Provide the (X, Y) coordinate of the cell's center where the given text is located.  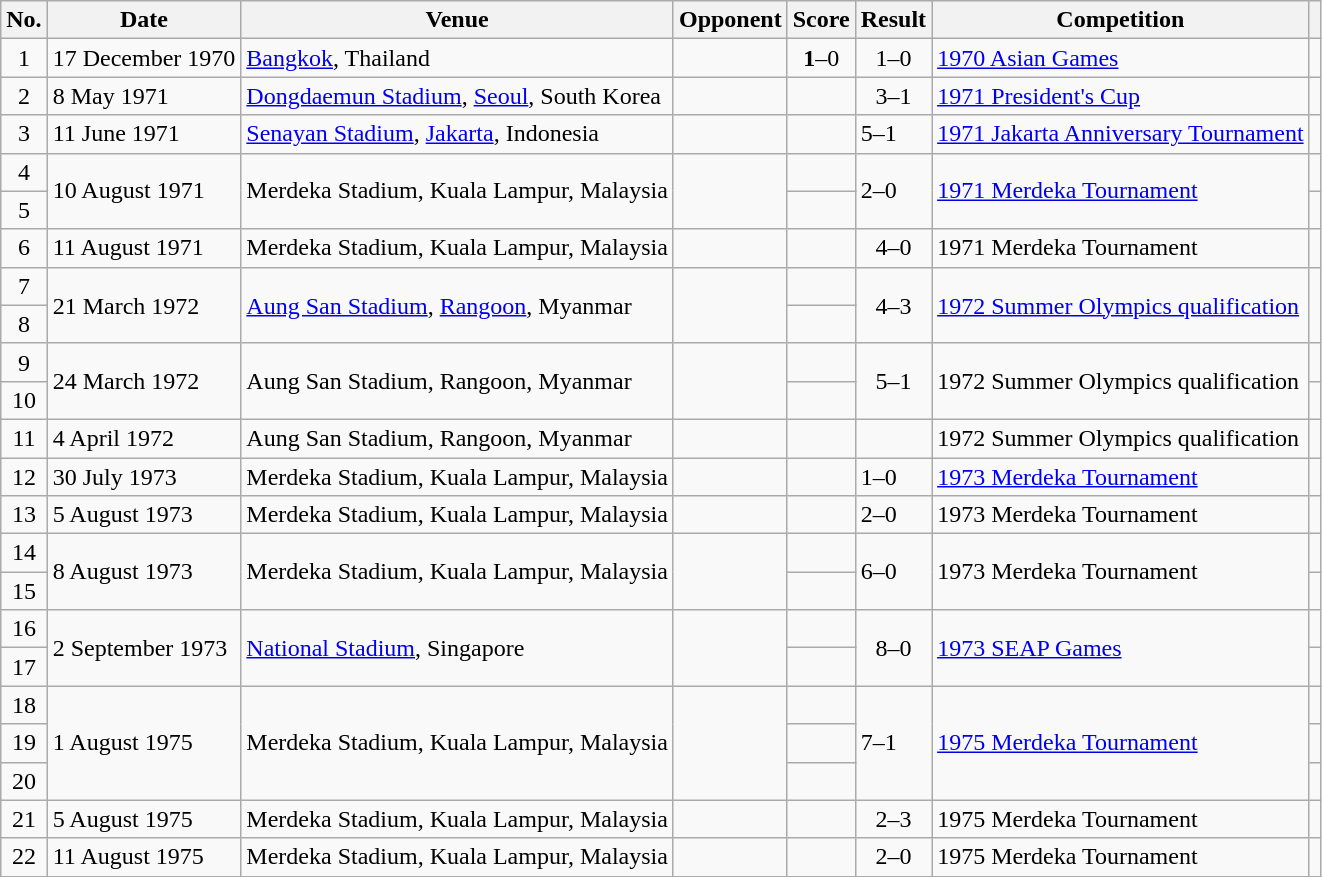
17 (24, 667)
24 March 1972 (144, 381)
9 (24, 362)
7–1 (893, 743)
4–3 (893, 305)
8–0 (893, 648)
Opponent (730, 20)
1973 SEAP Games (1121, 648)
18 (24, 705)
Date (144, 20)
22 (24, 857)
Senayan Stadium, Jakarta, Indonesia (458, 134)
21 (24, 819)
4 April 1972 (144, 438)
1 (24, 58)
1970 Asian Games (1121, 58)
16 (24, 629)
8 August 1973 (144, 572)
17 December 1970 (144, 58)
8 May 1971 (144, 96)
1971 Jakarta Anniversary Tournament (1121, 134)
12 (24, 477)
11 August 1971 (144, 248)
Dongdaemun Stadium, Seoul, South Korea (458, 96)
5 August 1975 (144, 819)
Result (893, 20)
10 August 1971 (144, 191)
11 (24, 438)
11 June 1971 (144, 134)
8 (24, 324)
20 (24, 781)
2 (24, 96)
No. (24, 20)
4 (24, 172)
6 (24, 248)
11 August 1975 (144, 857)
15 (24, 591)
5 August 1973 (144, 515)
4–0 (893, 248)
7 (24, 286)
30 July 1973 (144, 477)
Score (821, 20)
19 (24, 743)
6–0 (893, 572)
2 September 1973 (144, 648)
10 (24, 400)
1 August 1975 (144, 743)
2–3 (893, 819)
3 (24, 134)
13 (24, 515)
Bangkok, Thailand (458, 58)
National Stadium, Singapore (458, 648)
21 March 1972 (144, 305)
3–1 (893, 96)
1971 President's Cup (1121, 96)
5 (24, 210)
Venue (458, 20)
Competition (1121, 20)
14 (24, 553)
